Detect which cell encompasses the target text, then output its [x, y] center coordinate. 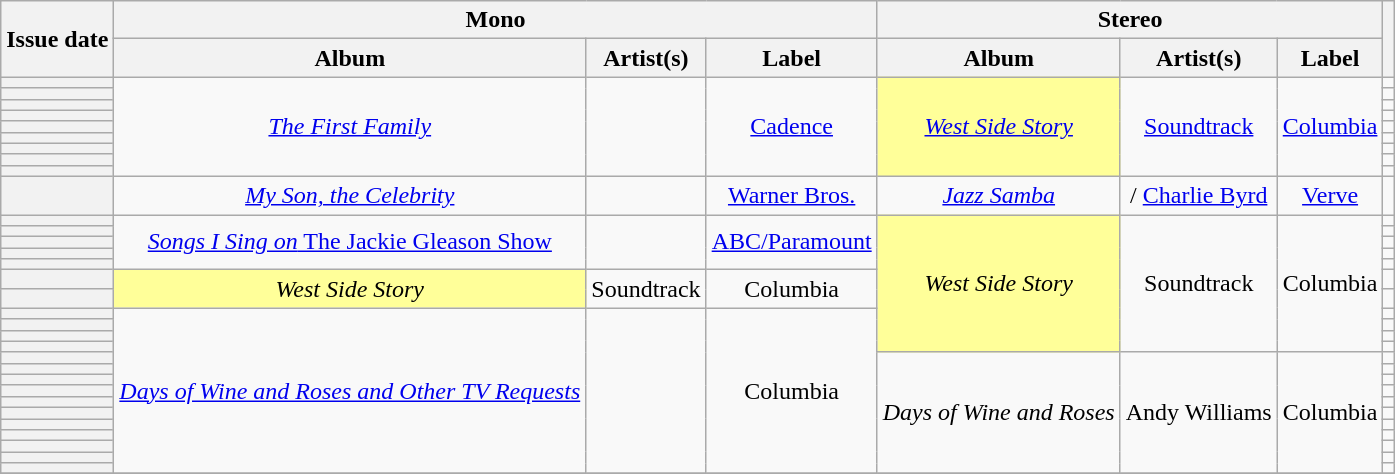
Mono [496, 20]
Verve [1330, 195]
Warner Bros. [792, 195]
My Son, the Celebrity [350, 195]
Andy Williams [1198, 413]
Stereo [1130, 20]
The First Family [350, 127]
Jazz Samba [998, 195]
Days of Wine and Roses and Other TV Requests [350, 391]
Issue date [58, 39]
Cadence [792, 127]
Days of Wine and Roses [998, 413]
/ Charlie Byrd [1198, 195]
ABC/Paramount [792, 242]
Songs I Sing on The Jackie Gleason Show [350, 242]
